Pinpoint the cell where the given text exists, returning its [x, y] midpoint coordinate. 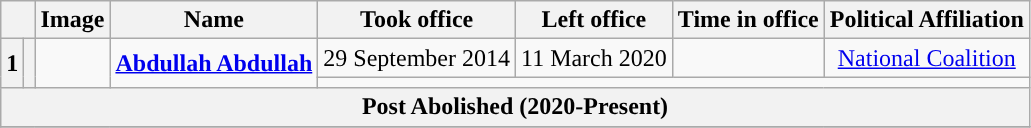
Political Affiliation [926, 20]
Image [72, 20]
Took office [417, 20]
29 September 2014 [417, 58]
1 [12, 64]
National Coalition [926, 58]
11 March 2020 [594, 58]
Name [214, 20]
Post Abolished (2020-Present) [516, 107]
Time in office [748, 20]
Abdullah Abdullah [214, 64]
Left office [594, 20]
